Provide the (x, y) coordinate of the cell's center where the given text is located.  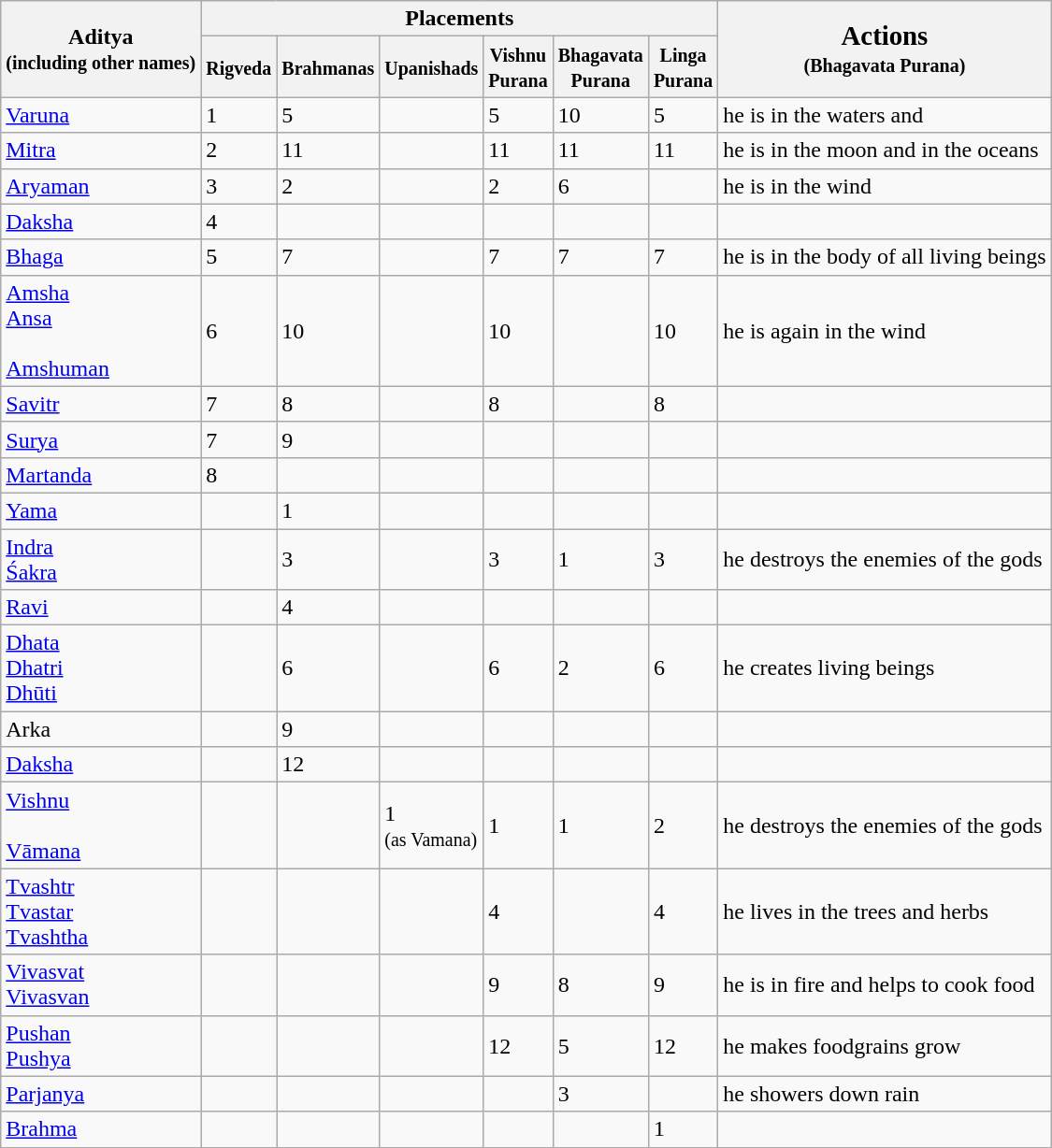
he is in the body of all living beings (885, 257)
he showers down rain (885, 1094)
Surya (101, 439)
BhagavataPurana (600, 67)
he is in fire and helps to cook food (885, 985)
Mitra (101, 151)
Brahmanas (328, 67)
Bhaga (101, 257)
he is in the wind (885, 186)
Yama (101, 510)
he is in the waters and (885, 115)
IndraŚakra (101, 559)
DhataDhatriDhūti (101, 668)
Actions(Bhagavata Purana) (885, 49)
he is in the moon and in the oceans (885, 151)
VishnuVāmana (101, 825)
Savitr (101, 404)
Varuna (101, 115)
TvashtrTvastarTvashtha (101, 911)
Martanda (101, 475)
Aryaman (101, 186)
VivasvatVivasvan (101, 985)
Parjanya (101, 1094)
Upanishads (432, 67)
Aditya(including other names) (101, 49)
PushanPushya (101, 1045)
he lives in the trees and herbs (885, 911)
AmshaAnsaAmshuman (101, 331)
he is again in the wind (885, 331)
VishnuPurana (518, 67)
he creates living beings (885, 668)
LingaPurana (683, 67)
Ravi (101, 608)
Rigveda (239, 67)
Arka (101, 729)
Brahma (101, 1129)
he makes foodgrains grow (885, 1045)
1(as Vamana) (432, 825)
Placements (460, 19)
